For the text-containing cell, return its midpoint in [x, y] coordinate format. 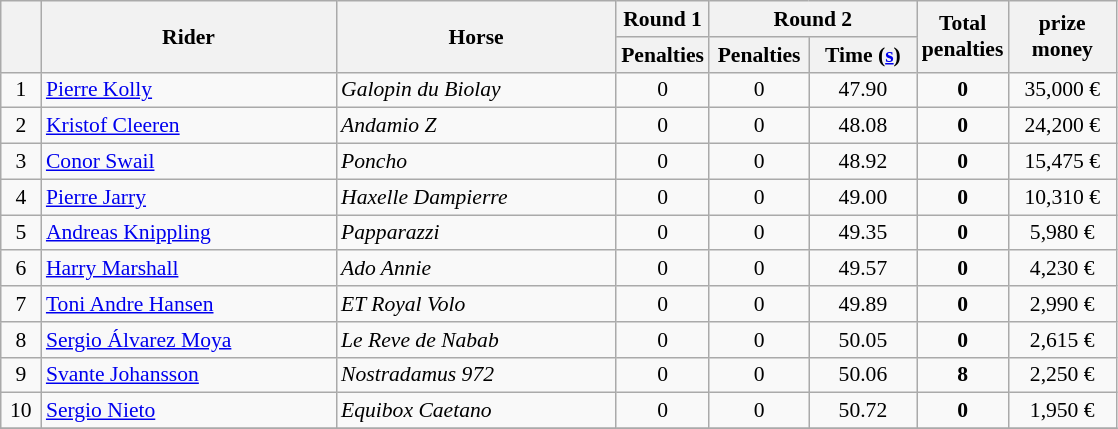
Horse [476, 36]
Poncho [476, 162]
10,310 € [1062, 197]
5,980 € [1062, 233]
1,950 € [1062, 411]
2,250 € [1062, 375]
Papparazzi [476, 233]
7 [21, 304]
Haxelle Dampierre [476, 197]
Andreas Knippling [188, 233]
50.06 [863, 375]
2,615 € [1062, 340]
3 [21, 162]
50.72 [863, 411]
Ado Annie [476, 269]
48.08 [863, 126]
4,230 € [1062, 269]
49.00 [863, 197]
15,475 € [1062, 162]
Kristof Cleeren [188, 126]
48.92 [863, 162]
2,990 € [1062, 304]
Nostradamus 972 [476, 375]
Toni Andre Hansen [188, 304]
50.05 [863, 340]
49.89 [863, 304]
Round 1 [662, 19]
2 [21, 126]
Pierre Jarry [188, 197]
9 [21, 375]
Galopin du Biolay [476, 90]
6 [21, 269]
Totalpenalties [963, 36]
Pierre Kolly [188, 90]
Andamio Z [476, 126]
47.90 [863, 90]
Sergio Álvarez Moya [188, 340]
Equibox Caetano [476, 411]
Round 2 [813, 19]
Time (s) [863, 55]
Svante Johansson [188, 375]
49.57 [863, 269]
Le Reve de Nabab [476, 340]
49.35 [863, 233]
1 [21, 90]
Conor Swail [188, 162]
10 [21, 411]
ET Royal Volo [476, 304]
prizemoney [1062, 36]
Sergio Nieto [188, 411]
35,000 € [1062, 90]
4 [21, 197]
Rider [188, 36]
24,200 € [1062, 126]
5 [21, 233]
Harry Marshall [188, 269]
